Capture the cell that displays the provided text and extract its [x, y] central coordinate. 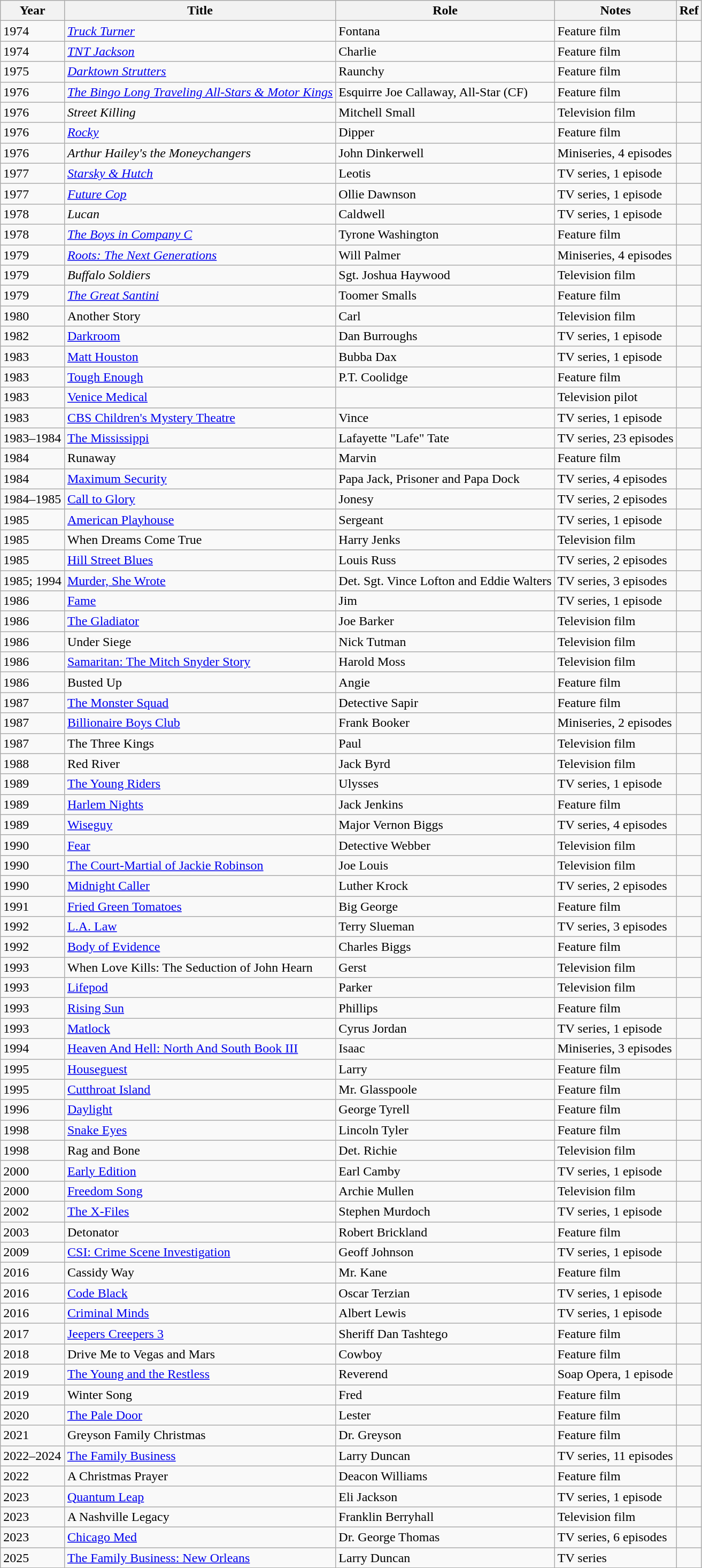
Nick Tutman [445, 642]
TV series, 23 episodes [615, 438]
Raunchy [445, 72]
Lafayette "Lafe" Tate [445, 438]
Louis Russ [445, 560]
A Christmas Prayer [200, 1476]
Charles Biggs [445, 947]
Call to Glory [200, 499]
Code Black [200, 1293]
1983–1984 [33, 438]
Arthur Hailey's the Moneychangers [200, 153]
Tyrone Washington [445, 234]
Street Killing [200, 112]
Fred [445, 1395]
2021 [33, 1435]
Television pilot [615, 397]
Matlock [200, 1028]
Dr. Greyson [445, 1435]
Hill Street Blues [200, 560]
Freedom Song [200, 1191]
2022 [33, 1476]
Houseguest [200, 1069]
Criminal Minds [200, 1313]
Dr. George Thomas [445, 1537]
When Dreams Come True [200, 540]
Ollie Dawnson [445, 194]
2003 [33, 1232]
The Mississippi [200, 438]
Luther Krock [445, 886]
Soap Opera, 1 episode [615, 1374]
Albert Lewis [445, 1313]
Toomer Smalls [445, 296]
Carl [445, 316]
Jack Byrd [445, 764]
Buffalo Soldiers [200, 275]
Cutthroat Island [200, 1089]
Sgt. Joshua Haywood [445, 275]
Eli Jackson [445, 1496]
Harold Moss [445, 662]
Runaway [200, 458]
1988 [33, 764]
The Pale Door [200, 1415]
Dipper [445, 133]
TV series, 6 episodes [615, 1537]
Frank Booker [445, 723]
Venice Medical [200, 397]
Major Vernon Biggs [445, 825]
1985; 1994 [33, 580]
Esquirre Joe Callaway, All-Star (CF) [445, 92]
2025 [33, 1558]
TV series, 11 episodes [615, 1456]
CSI: Crime Scene Investigation [200, 1252]
John Dinkerwell [445, 153]
Body of Evidence [200, 947]
Detective Sapir [445, 703]
Terry Slueman [445, 927]
A Nashville Legacy [200, 1517]
Earl Camby [445, 1171]
P.T. Coolidge [445, 377]
TNT Jackson [200, 51]
George Tyrell [445, 1110]
Fontana [445, 31]
CBS Children's Mystery Theatre [200, 418]
Daylight [200, 1110]
Tough Enough [200, 377]
1980 [33, 316]
Det. Richie [445, 1150]
Rising Sun [200, 1008]
Lincoln Tyler [445, 1130]
1975 [33, 72]
Lifepod [200, 988]
2020 [33, 1415]
Robert Brickland [445, 1232]
1996 [33, 1110]
Matt Houston [200, 357]
Ref [689, 11]
The Monster Squad [200, 703]
Murder, She Wrote [200, 580]
Fame [200, 601]
Leotis [445, 173]
The X-Files [200, 1211]
Samaritan: The Mitch Snyder Story [200, 662]
Charlie [445, 51]
The Great Santini [200, 296]
Larry [445, 1069]
Year [33, 11]
Billionaire Boys Club [200, 723]
Future Cop [200, 194]
1984–1985 [33, 499]
Papa Jack, Prisoner and Papa Dock [445, 479]
Under Siege [200, 642]
Harlem Nights [200, 804]
The Young and the Restless [200, 1374]
L.A. Law [200, 927]
Cowboy [445, 1354]
Title [200, 11]
Mitchell Small [445, 112]
Deacon Williams [445, 1476]
Phillips [445, 1008]
2009 [33, 1252]
1994 [33, 1049]
Starsky & Hutch [200, 173]
Drive Me to Vegas and Mars [200, 1354]
Snake Eyes [200, 1130]
Midnight Caller [200, 886]
Will Palmer [445, 255]
Harry Jenks [445, 540]
Role [445, 11]
Vince [445, 418]
Lucan [200, 214]
Early Edition [200, 1171]
1991 [33, 906]
Darkroom [200, 336]
Darktown Strutters [200, 72]
The Bingo Long Traveling All-Stars & Motor Kings [200, 92]
Big George [445, 906]
Jonesy [445, 499]
Lester [445, 1415]
Another Story [200, 316]
Bubba Dax [445, 357]
TV series [615, 1558]
The Boys in Company C [200, 234]
Parker [445, 988]
2018 [33, 1354]
American Playhouse [200, 519]
Dan Burroughs [445, 336]
Reverend [445, 1374]
Fried Green Tomatoes [200, 906]
Maximum Security [200, 479]
Archie Mullen [445, 1191]
Joe Barker [445, 621]
Sheriff Dan Tashtego [445, 1334]
When Love Kills: The Seduction of John Hearn [200, 967]
The Young Riders [200, 784]
Oscar Terzian [445, 1293]
Sergeant [445, 519]
Ulysses [445, 784]
Greyson Family Christmas [200, 1435]
Geoff Johnson [445, 1252]
Wiseguy [200, 825]
The Family Business: New Orleans [200, 1558]
Roots: The Next Generations [200, 255]
Chicago Med [200, 1537]
Caldwell [445, 214]
Fear [200, 845]
The Gladiator [200, 621]
Cyrus Jordan [445, 1028]
The Family Business [200, 1456]
The Three Kings [200, 743]
Busted Up [200, 682]
Detective Webber [445, 845]
Quantum Leap [200, 1496]
Rocky [200, 133]
2022–2024 [33, 1456]
Jeepers Creepers 3 [200, 1334]
2002 [33, 1211]
Red River [200, 764]
Jim [445, 601]
Isaac [445, 1049]
Mr. Glasspoole [445, 1089]
Winter Song [200, 1395]
Notes [615, 11]
Marvin [445, 458]
Gerst [445, 967]
Truck Turner [200, 31]
Detonator [200, 1232]
Franklin Berryhall [445, 1517]
Jack Jenkins [445, 804]
Cassidy Way [200, 1273]
Miniseries, 3 episodes [615, 1049]
2017 [33, 1334]
Joe Louis [445, 865]
The Court-Martial of Jackie Robinson [200, 865]
Angie [445, 682]
Det. Sgt. Vince Lofton and Eddie Walters [445, 580]
Stephen Murdoch [445, 1211]
Paul [445, 743]
Heaven And Hell: North And South Book III [200, 1049]
1982 [33, 336]
Rag and Bone [200, 1150]
Mr. Kane [445, 1273]
Miniseries, 2 episodes [615, 723]
